Find where the given text appears and provide that cell's center as (X, Y) coordinate. 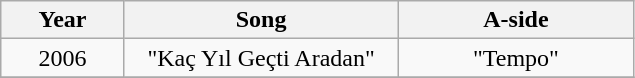
2006 (63, 58)
Song (261, 20)
Year (63, 20)
"Kaç Yıl Geçti Aradan" (261, 58)
A-side (516, 20)
"Tempo" (516, 58)
